Capture the cell that displays the provided text and extract its (x, y) central coordinate. 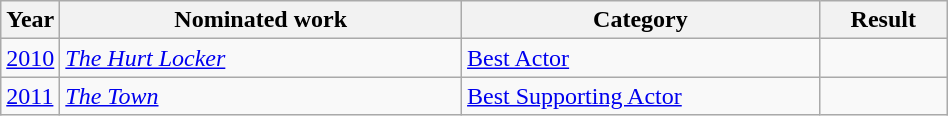
2011 (30, 96)
Result (883, 20)
2010 (30, 58)
Year (30, 20)
Nominated work (261, 20)
The Hurt Locker (261, 58)
Category (641, 20)
The Town (261, 96)
Best Supporting Actor (641, 96)
Best Actor (641, 58)
